Locate the cell with the specified text and output its (X, Y) center coordinate. 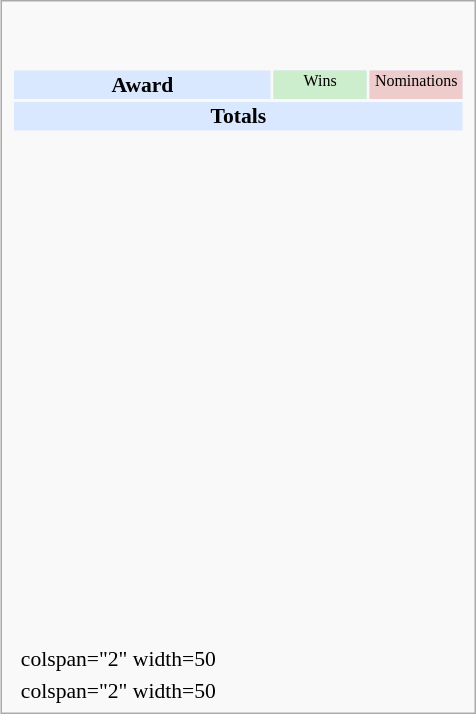
Wins (320, 84)
Award (142, 84)
Award Wins Nominations Totals (239, 341)
Totals (238, 116)
Nominations (416, 84)
